Scan for the cell matching the given text and deliver its (X, Y) coordinate at center. 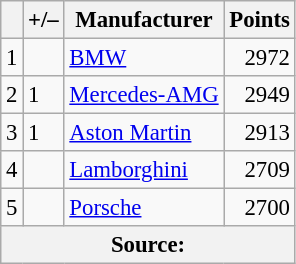
Porsche (144, 208)
2700 (260, 208)
5 (12, 208)
+/– (44, 20)
3 (12, 133)
Manufacturer (144, 20)
Aston Martin (144, 133)
2949 (260, 95)
BMW (144, 58)
4 (12, 170)
Lamborghini (144, 170)
2709 (260, 170)
Points (260, 20)
2 (12, 95)
Source: (148, 245)
Mercedes-AMG (144, 95)
2972 (260, 58)
2913 (260, 133)
